Output the (x, y) coordinate of the center of the cell containing the given text.  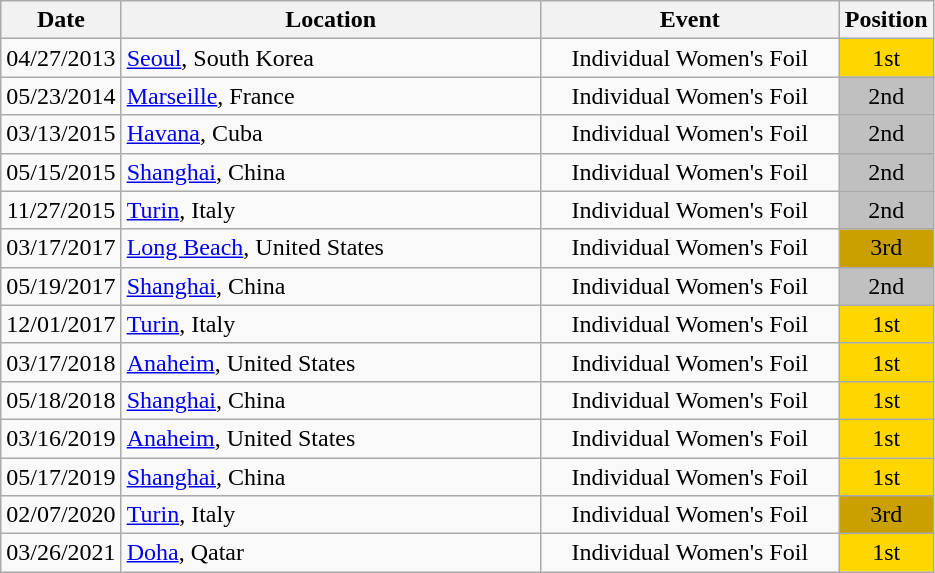
04/27/2013 (61, 58)
05/19/2017 (61, 286)
Position (886, 20)
Doha, Qatar (330, 553)
Date (61, 20)
03/13/2015 (61, 134)
05/17/2019 (61, 477)
Havana, Cuba (330, 134)
12/01/2017 (61, 324)
03/26/2021 (61, 553)
05/18/2018 (61, 400)
05/23/2014 (61, 96)
Location (330, 20)
Event (690, 20)
03/17/2018 (61, 362)
02/07/2020 (61, 515)
03/17/2017 (61, 248)
Long Beach, United States (330, 248)
05/15/2015 (61, 172)
03/16/2019 (61, 438)
11/27/2015 (61, 210)
Marseille, France (330, 96)
Seoul, South Korea (330, 58)
